Output the [x, y] coordinate of the center of the cell containing the given text.  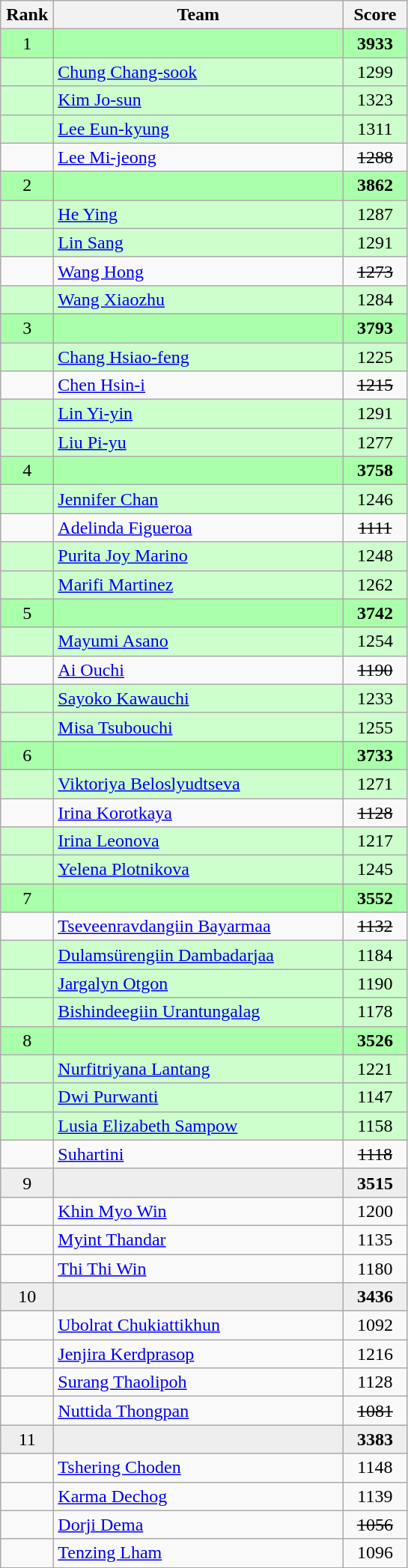
Score [375, 15]
1092 [375, 1326]
1225 [375, 357]
3552 [375, 898]
Nuttida Thongpan [198, 1411]
1287 [375, 214]
Lin Sang [198, 242]
9 [27, 1183]
3436 [375, 1297]
3733 [375, 755]
Bishindeegiin Urantungalag [198, 1012]
Misa Tsubouchi [198, 727]
1217 [375, 841]
3 [27, 328]
Nurfitriyana Lantang [198, 1069]
6 [27, 755]
Lin Yi-yin [198, 414]
1233 [375, 698]
10 [27, 1297]
1273 [375, 271]
3515 [375, 1183]
Thi Thi Win [198, 1269]
Yelena Plotnikova [198, 870]
Rank [27, 15]
Irina Leonova [198, 841]
1 [27, 43]
Wang Xiaozhu [198, 299]
5 [27, 613]
Liu Pi-yu [198, 442]
Myint Thandar [198, 1239]
Lusia Elizabeth Sampow [198, 1126]
1277 [375, 442]
Ai Ouchi [198, 670]
Lee Mi-jeong [198, 157]
1246 [375, 499]
Chang Hsiao-feng [198, 357]
1284 [375, 299]
Jargalyn Otgon [198, 983]
Team [198, 15]
Lee Eun-kyung [198, 129]
Viktoriya Beloslyudtseva [198, 784]
7 [27, 898]
1288 [375, 157]
1147 [375, 1097]
Sayoko Kawauchi [198, 698]
Tshering Choden [198, 1468]
Dorji Dema [198, 1525]
11 [27, 1439]
1216 [375, 1354]
1271 [375, 784]
1184 [375, 955]
1255 [375, 727]
Surang Thaolipoh [198, 1382]
Adelinda Figueroa [198, 528]
He Ying [198, 214]
1299 [375, 72]
1158 [375, 1126]
1254 [375, 641]
Suhartini [198, 1154]
1215 [375, 385]
Mayumi Asano [198, 641]
1148 [375, 1468]
1248 [375, 556]
Marifi Martinez [198, 585]
3526 [375, 1040]
Chung Chang-sook [198, 72]
1323 [375, 100]
3383 [375, 1439]
1180 [375, 1269]
Ubolrat Chukiattikhun [198, 1326]
1262 [375, 585]
Chen Hsin-i [198, 385]
1178 [375, 1012]
8 [27, 1040]
2 [27, 186]
Jennifer Chan [198, 499]
Tenzing Lham [198, 1553]
1311 [375, 129]
Irina Korotkaya [198, 812]
Khin Myo Win [198, 1211]
Jenjira Kerdprasop [198, 1354]
Dwi Purwanti [198, 1097]
1111 [375, 528]
Kim Jo-sun [198, 100]
1221 [375, 1069]
1132 [375, 927]
3758 [375, 471]
3862 [375, 186]
Wang Hong [198, 271]
1096 [375, 1553]
3742 [375, 613]
1135 [375, 1239]
1139 [375, 1496]
4 [27, 471]
Purita Joy Marino [198, 556]
1245 [375, 870]
Tseveenravdangiin Bayarmaa [198, 927]
1118 [375, 1154]
1200 [375, 1211]
Karma Dechog [198, 1496]
1081 [375, 1411]
3793 [375, 328]
1056 [375, 1525]
3933 [375, 43]
Dulamsürengiin Dambadarjaa [198, 955]
